Detect which cell encompasses the target text, then output its [X, Y] center coordinate. 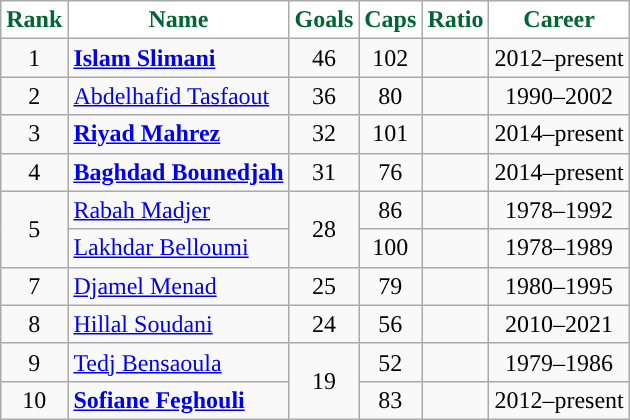
102 [390, 58]
Career [559, 20]
3 [34, 134]
Goals [324, 20]
1990–2002 [559, 96]
31 [324, 172]
1978–1989 [559, 248]
8 [34, 324]
Hillal Soudani [178, 324]
Rank [34, 20]
79 [390, 286]
25 [324, 286]
Name [178, 20]
83 [390, 400]
100 [390, 248]
5 [34, 229]
Islam Slimani [178, 58]
32 [324, 134]
Riyad Mahrez [178, 134]
1 [34, 58]
7 [34, 286]
1978–1992 [559, 210]
101 [390, 134]
Tedj Bensaoula [178, 362]
2 [34, 96]
10 [34, 400]
76 [390, 172]
24 [324, 324]
Sofiane Feghouli [178, 400]
56 [390, 324]
46 [324, 58]
52 [390, 362]
Abdelhafid Tasfaout [178, 96]
1980–1995 [559, 286]
9 [34, 362]
Djamel Menad [178, 286]
28 [324, 229]
Baghdad Bounedjah [178, 172]
4 [34, 172]
36 [324, 96]
Ratio [456, 20]
86 [390, 210]
Rabah Madjer [178, 210]
Caps [390, 20]
80 [390, 96]
1979–1986 [559, 362]
Lakhdar Belloumi [178, 248]
19 [324, 381]
2010–2021 [559, 324]
